Provide the [X, Y] coordinate of the cell's center where the given text is located.  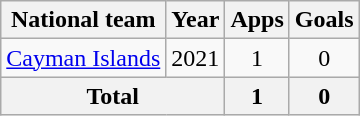
Year [196, 20]
2021 [196, 58]
Total [113, 96]
Apps [257, 20]
Goals [324, 20]
Cayman Islands [84, 58]
National team [84, 20]
